Provide the (X, Y) coordinate of the cell's center where the given text is located.  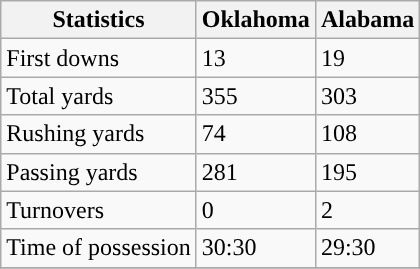
Time of possession (99, 248)
303 (367, 96)
281 (256, 172)
19 (367, 58)
355 (256, 96)
0 (256, 210)
Passing yards (99, 172)
Total yards (99, 96)
13 (256, 58)
74 (256, 134)
Statistics (99, 20)
Alabama (367, 20)
108 (367, 134)
First downs (99, 58)
Oklahoma (256, 20)
30:30 (256, 248)
Rushing yards (99, 134)
Turnovers (99, 210)
2 (367, 210)
195 (367, 172)
29:30 (367, 248)
